Determine the (X, Y) coordinate at the center of the cell enclosing the given text.  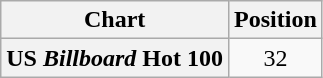
Position (276, 20)
US Billboard Hot 100 (115, 58)
Chart (115, 20)
32 (276, 58)
